Provide the [x, y] coordinate of the cell's center where the given text is located.  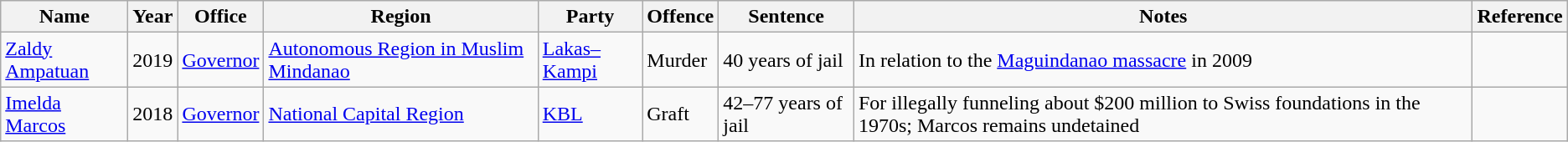
Graft [680, 114]
40 years of jail [787, 60]
Autonomous Region in Muslim Mindanao [400, 60]
Zaldy Ampatuan [64, 60]
Office [221, 17]
For illegally funneling about $200 million to Swiss foundations in the 1970s; Marcos remains undetained [1163, 114]
Name [64, 17]
In relation to the Maguindanao massacre in 2009 [1163, 60]
Notes [1163, 17]
KBL [590, 114]
42–77 years of jail [787, 114]
Year [152, 17]
Imelda Marcos [64, 114]
Reference [1519, 17]
Party [590, 17]
Lakas–Kampi [590, 60]
Region [400, 17]
2018 [152, 114]
Murder [680, 60]
National Capital Region [400, 114]
Offence [680, 17]
2019 [152, 60]
Sentence [787, 17]
